For the text-containing cell, return its midpoint in [x, y] coordinate format. 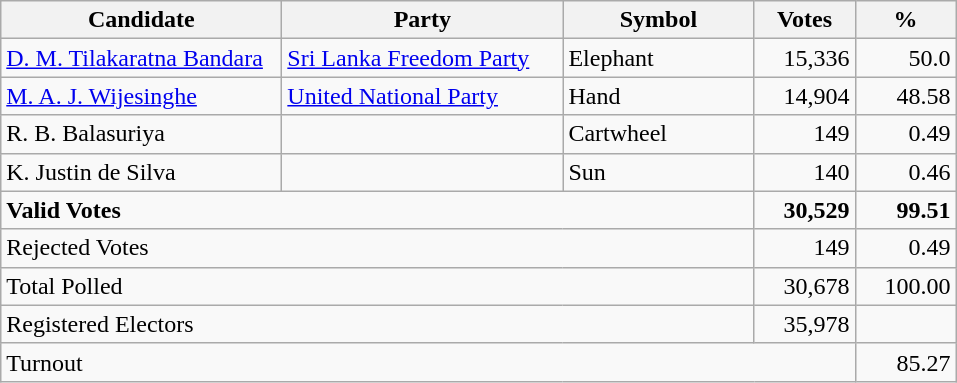
Total Polled [378, 286]
35,978 [804, 324]
R. B. Balasuriya [142, 134]
Registered Electors [378, 324]
Rejected Votes [378, 248]
Elephant [658, 58]
United National Party [422, 96]
Party [422, 20]
Votes [804, 20]
140 [804, 172]
48.58 [906, 96]
100.00 [906, 286]
Cartwheel [658, 134]
Sri Lanka Freedom Party [422, 58]
D. M. Tilakaratna Bandara [142, 58]
85.27 [906, 362]
14,904 [804, 96]
M. A. J. Wijesinghe [142, 96]
Symbol [658, 20]
15,336 [804, 58]
50.0 [906, 58]
Candidate [142, 20]
0.46 [906, 172]
30,678 [804, 286]
Turnout [428, 362]
30,529 [804, 210]
% [906, 20]
Hand [658, 96]
Valid Votes [378, 210]
K. Justin de Silva [142, 172]
Sun [658, 172]
99.51 [906, 210]
